Return the [X, Y] coordinate for the center point of the cell that contains the specified text.  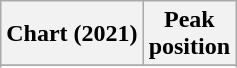
Peakposition [189, 34]
Chart (2021) [72, 34]
